Detect which cell encompasses the target text, then output its (x, y) center coordinate. 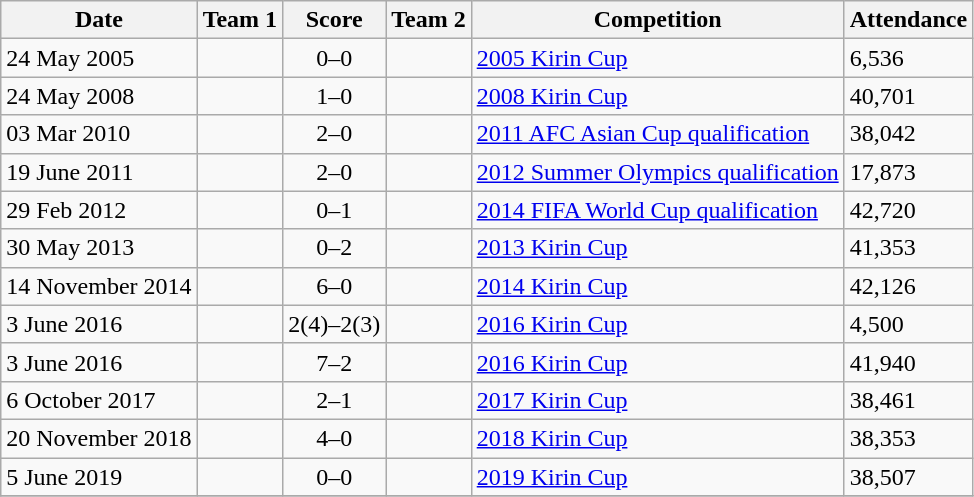
0–2 (334, 248)
42,126 (908, 286)
4–0 (334, 438)
41,940 (908, 362)
1–0 (334, 96)
Score (334, 20)
41,353 (908, 248)
6 October 2017 (99, 400)
2008 Kirin Cup (658, 96)
19 June 2011 (99, 172)
2014 Kirin Cup (658, 286)
30 May 2013 (99, 248)
2(4)–2(3) (334, 324)
42,720 (908, 210)
2018 Kirin Cup (658, 438)
Attendance (908, 20)
0–1 (334, 210)
Date (99, 20)
5 June 2019 (99, 477)
14 November 2014 (99, 286)
38,507 (908, 477)
2019 Kirin Cup (658, 477)
2–1 (334, 400)
2013 Kirin Cup (658, 248)
17,873 (908, 172)
7–2 (334, 362)
2014 FIFA World Cup qualification (658, 210)
Competition (658, 20)
24 May 2008 (99, 96)
4,500 (908, 324)
2012 Summer Olympics qualification (658, 172)
38,461 (908, 400)
24 May 2005 (99, 58)
40,701 (908, 96)
2011 AFC Asian Cup qualification (658, 134)
20 November 2018 (99, 438)
38,042 (908, 134)
Team 1 (240, 20)
6,536 (908, 58)
03 Mar 2010 (99, 134)
2005 Kirin Cup (658, 58)
2017 Kirin Cup (658, 400)
38,353 (908, 438)
6–0 (334, 286)
29 Feb 2012 (99, 210)
Team 2 (429, 20)
